Return [X, Y] of the center of cell containing provided text 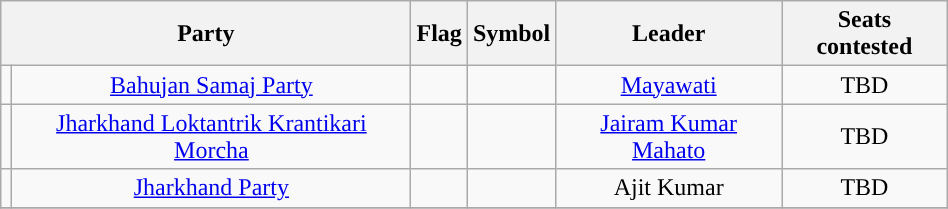
Leader [669, 34]
Flag [439, 34]
Symbol [511, 34]
Jharkhand Party [212, 188]
Jairam Kumar Mahato [669, 136]
Ajit Kumar [669, 188]
Bahujan Samaj Party [212, 85]
Seats contested [865, 34]
Party [206, 34]
Jharkhand Loktantrik Krantikari Morcha [212, 136]
Mayawati [669, 85]
